Extract the (X, Y) coordinate from the center of the cell holding the provided text.  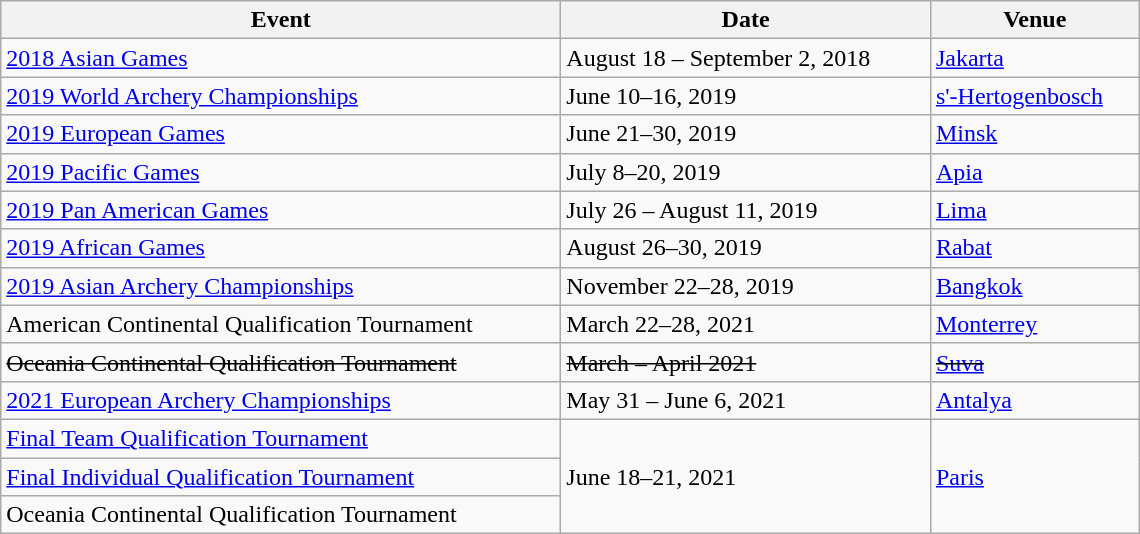
2018 Asian Games (281, 58)
2019 Pacific Games (281, 172)
March – April 2021 (746, 362)
Event (281, 20)
June 21–30, 2019 (746, 134)
July 26 – August 11, 2019 (746, 210)
Apia (1034, 172)
August 26–30, 2019 (746, 248)
2019 African Games (281, 248)
Paris (1034, 476)
March 22–28, 2021 (746, 324)
July 8–20, 2019 (746, 172)
Bangkok (1034, 286)
Suva (1034, 362)
November 22–28, 2019 (746, 286)
June 10–16, 2019 (746, 96)
American Continental Qualification Tournament (281, 324)
Antalya (1034, 400)
2021 European Archery Championships (281, 400)
August 18 – September 2, 2018 (746, 58)
Rabat (1034, 248)
2019 Pan American Games (281, 210)
Minsk (1034, 134)
Jakarta (1034, 58)
June 18–21, 2021 (746, 476)
Venue (1034, 20)
2019 Asian Archery Championships (281, 286)
Final Individual Qualification Tournament (281, 477)
Final Team Qualification Tournament (281, 438)
Lima (1034, 210)
2019 World Archery Championships (281, 96)
Date (746, 20)
May 31 – June 6, 2021 (746, 400)
2019 European Games (281, 134)
Monterrey (1034, 324)
s'-Hertogenbosch (1034, 96)
